Scan for the cell matching the given text and deliver its [X, Y] coordinate at center. 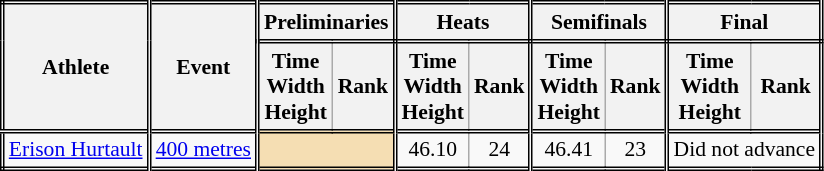
23 [636, 150]
24 [500, 150]
Athlete [76, 67]
400 metres [203, 150]
46.41 [568, 150]
Did not advance [744, 150]
Semifinals [599, 22]
Event [203, 67]
Final [744, 22]
Heats [463, 22]
Erison Hurtault [76, 150]
Preliminaries [326, 22]
46.10 [432, 150]
